Return (x, y) of the center of cell containing provided text 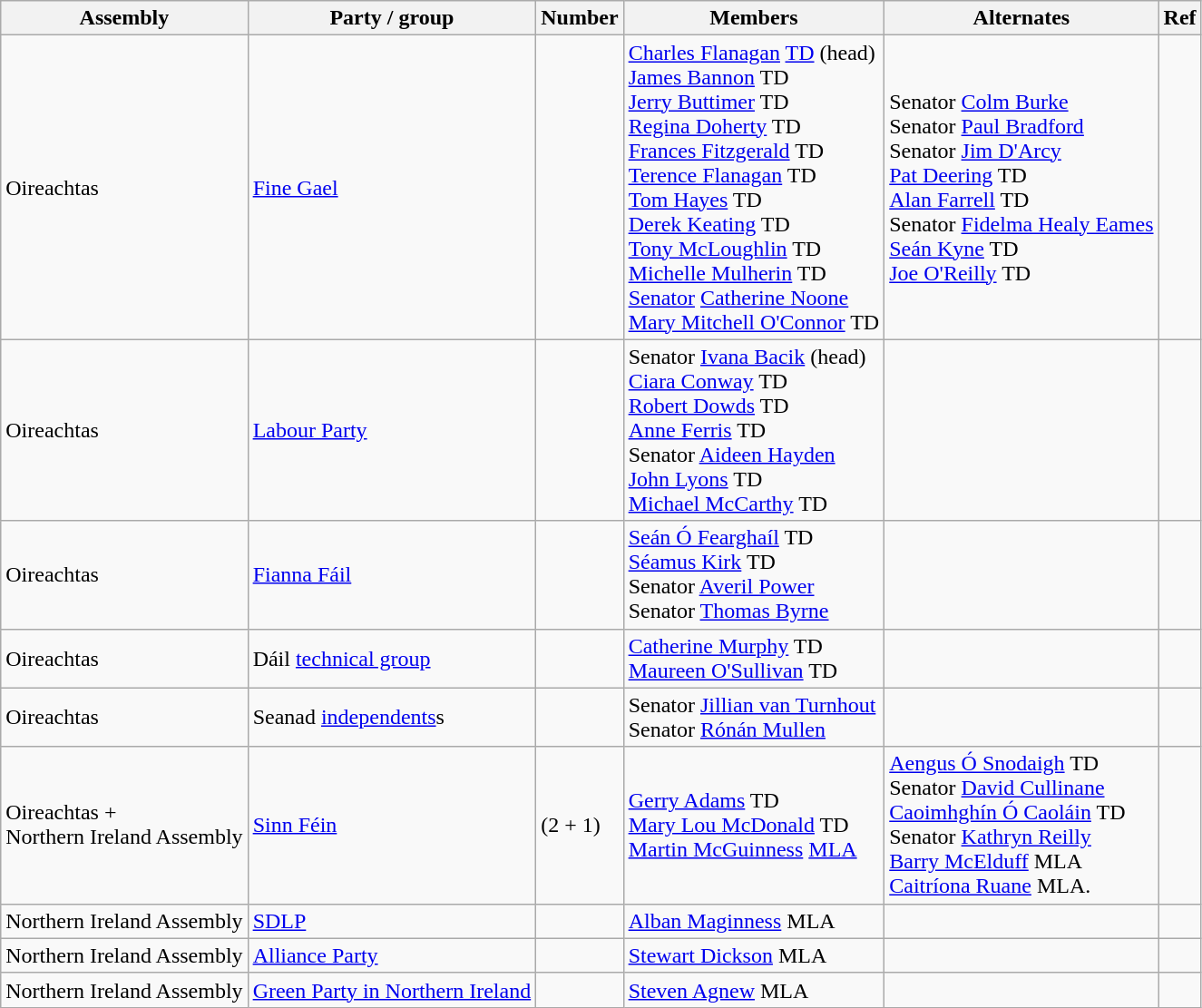
Oireachtas +Northern Ireland Assembly (124, 826)
Senator Jillian van TurnhoutSenator Rónán Mullen (754, 717)
Alliance Party (392, 955)
Fine Gael (392, 187)
Sinn Féin (392, 826)
Number (580, 18)
Assembly (124, 18)
Members (754, 18)
Party / group (392, 18)
Alternates (1021, 18)
Seanad independentss (392, 717)
Aengus Ó Snodaigh TDSenator David CullinaneCaoimhghín Ó Caoláin TDSenator Kathryn ReillyBarry McElduff MLACaitríona Ruane MLA. (1021, 826)
Ref (1179, 18)
Fianna Fáil (392, 575)
SDLP (392, 921)
Labour Party (392, 430)
(2 + 1) (580, 826)
Catherine Murphy TDMaureen O'Sullivan TD (754, 659)
Dáil technical group (392, 659)
Gerry Adams TDMary Lou McDonald TDMartin McGuinness MLA (754, 826)
Senator Ivana Bacik (head)Ciara Conway TDRobert Dowds TDAnne Ferris TDSenator Aideen HaydenJohn Lyons TDMichael McCarthy TD (754, 430)
Stewart Dickson MLA (754, 955)
Senator Colm BurkeSenator Paul BradfordSenator Jim D'ArcyPat Deering TDAlan Farrell TDSenator Fidelma Healy EamesSeán Kyne TDJoe O'Reilly TD (1021, 187)
Green Party in Northern Ireland (392, 990)
Seán Ó Fearghaíl TDSéamus Kirk TDSenator Averil PowerSenator Thomas Byrne (754, 575)
Steven Agnew MLA (754, 990)
Alban Maginness MLA (754, 921)
